Capture the cell that displays the provided text and extract its [x, y] central coordinate. 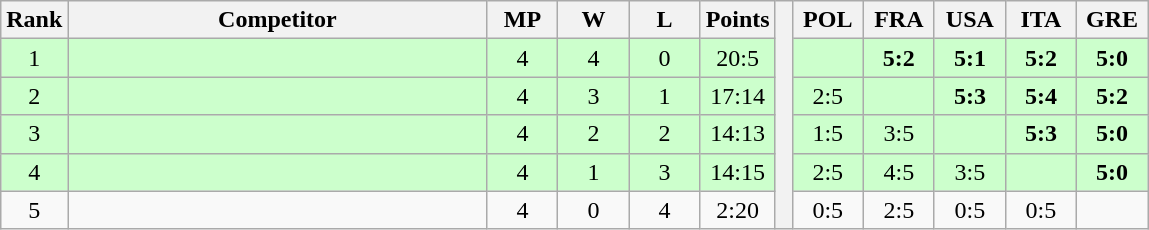
2:20 [738, 210]
14:13 [738, 134]
5 [34, 210]
1:5 [828, 134]
ITA [1040, 20]
POL [828, 20]
L [664, 20]
W [594, 20]
4:5 [898, 172]
17:14 [738, 96]
MP [522, 20]
5:4 [1040, 96]
GRE [1112, 20]
Competitor [278, 20]
FRA [898, 20]
Points [738, 20]
20:5 [738, 58]
14:15 [738, 172]
Rank [34, 20]
5:1 [970, 58]
USA [970, 20]
